Return (x, y) of the center of cell containing provided text 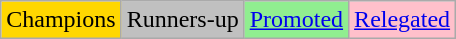
Relegated (402, 20)
Champions (61, 20)
Promoted (296, 20)
Runners-up (182, 20)
